Identify which cell holds the provided text, then report its [X, Y] central coordinate. 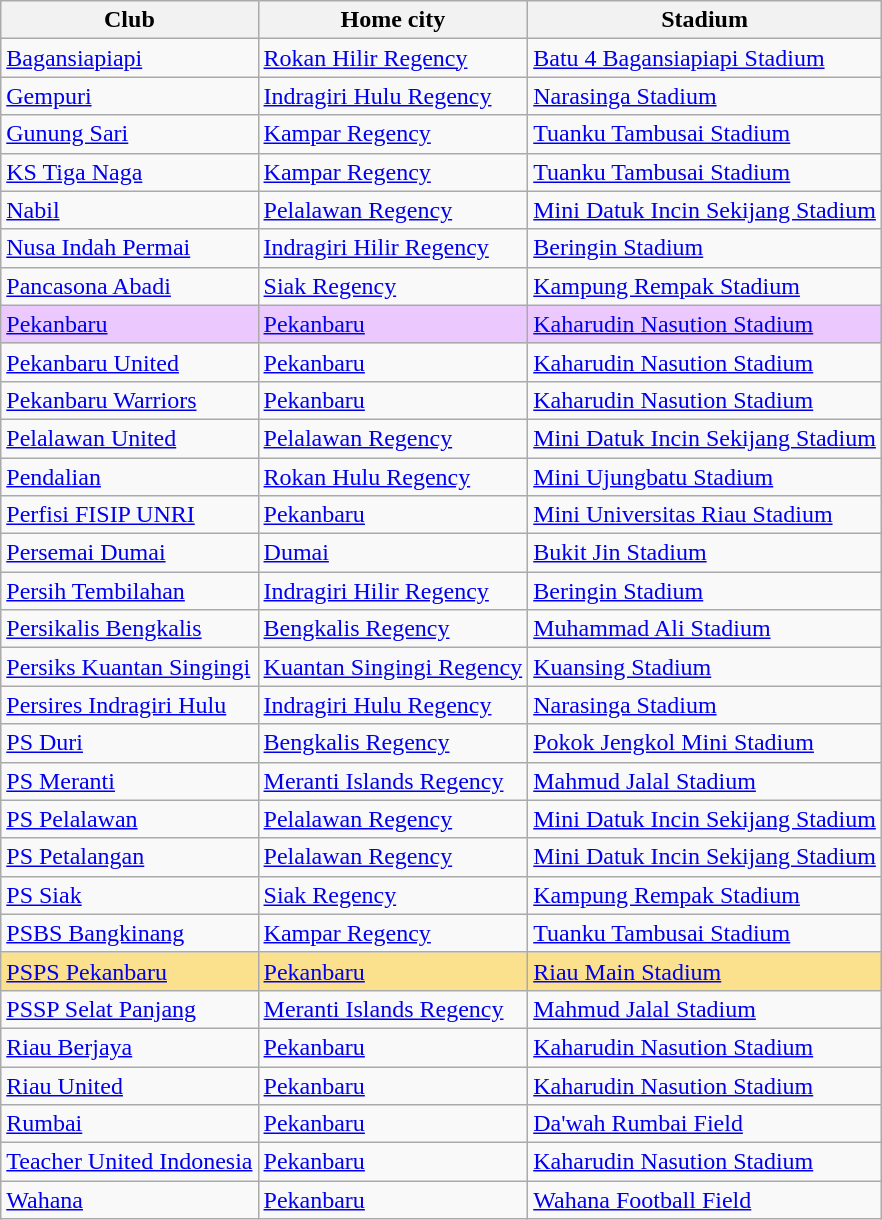
Mini Universitas Riau Stadium [705, 515]
PS Meranti [130, 781]
Gunung Sari [130, 134]
PSPS Pekanbaru [130, 971]
PS Petalangan [130, 857]
Muhammad Ali Stadium [705, 629]
Riau Main Stadium [705, 971]
Bukit Jin Stadium [705, 553]
Pendalian [130, 477]
Dumai [393, 553]
Kuansing Stadium [705, 667]
Pekanbaru United [130, 362]
Riau United [130, 1085]
Nusa Indah Permai [130, 248]
Rokan Hilir Regency [393, 58]
Teacher United Indonesia [130, 1162]
KS Tiga Naga [130, 172]
Club [130, 20]
Rokan Hulu Regency [393, 477]
Perfisi FISIP UNRI [130, 515]
Persires Indragiri Hulu [130, 705]
Persemai Dumai [130, 553]
Mini Ujungbatu Stadium [705, 477]
Kuantan Singingi Regency [393, 667]
Pekanbaru Warriors [130, 400]
PS Siak [130, 895]
Gempuri [130, 96]
Persiks Kuantan Singingi [130, 667]
Wahana Football Field [705, 1200]
Nabil [130, 210]
Stadium [705, 20]
Home city [393, 20]
PSSP Selat Panjang [130, 1009]
Riau Berjaya [130, 1047]
Batu 4 Bagansiapiapi Stadium [705, 58]
Bagansiapiapi [130, 58]
Rumbai [130, 1124]
Pokok Jengkol Mini Stadium [705, 743]
Pelalawan United [130, 438]
Persih Tembilahan [130, 591]
Da'wah Rumbai Field [705, 1124]
Persikalis Bengkalis [130, 629]
Wahana [130, 1200]
Pancasona Abadi [130, 286]
PS Pelalawan [130, 819]
PS Duri [130, 743]
PSBS Bangkinang [130, 933]
